Search for the cell housing the specified text and yield its [X, Y] center coordinate. 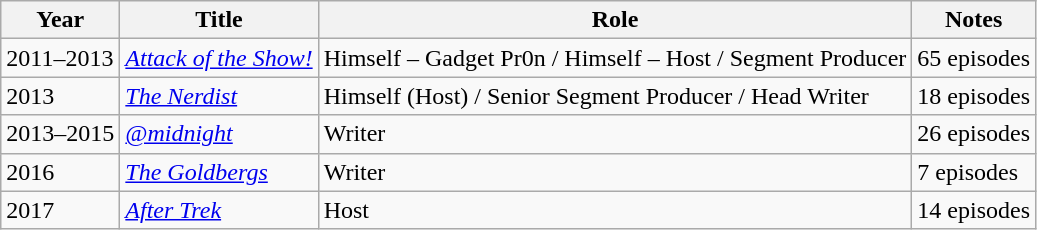
Notes [974, 20]
18 episodes [974, 96]
Year [60, 20]
Attack of the Show! [219, 58]
The Goldbergs [219, 172]
2013 [60, 96]
Role [615, 20]
@midnight [219, 134]
2013–2015 [60, 134]
Host [615, 210]
14 episodes [974, 210]
Himself – Gadget Pr0n / Himself – Host / Segment Producer [615, 58]
26 episodes [974, 134]
7 episodes [974, 172]
65 episodes [974, 58]
Title [219, 20]
Himself (Host) / Senior Segment Producer / Head Writer [615, 96]
The Nerdist [219, 96]
2016 [60, 172]
After Trek [219, 210]
2011–2013 [60, 58]
2017 [60, 210]
